Detect which cell encompasses the target text, then output its [X, Y] center coordinate. 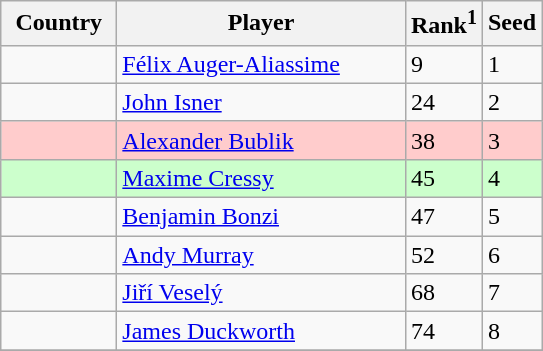
38 [444, 140]
6 [512, 255]
2 [512, 102]
8 [512, 331]
Seed [512, 24]
Country [59, 24]
52 [444, 255]
Jiří Veselý [262, 293]
4 [512, 178]
9 [444, 64]
5 [512, 217]
Alexander Bublik [262, 140]
1 [512, 64]
3 [512, 140]
7 [512, 293]
47 [444, 217]
68 [444, 293]
James Duckworth [262, 331]
Maxime Cressy [262, 178]
Andy Murray [262, 255]
Félix Auger-Aliassime [262, 64]
Player [262, 24]
24 [444, 102]
74 [444, 331]
Rank1 [444, 24]
Benjamin Bonzi [262, 217]
45 [444, 178]
John Isner [262, 102]
